Search for the cell housing the specified text and yield its [X, Y] center coordinate. 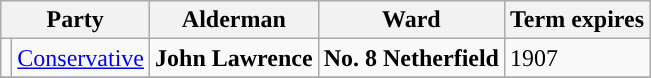
Alderman [234, 20]
1907 [576, 58]
Party [76, 20]
Conservative [81, 58]
Ward [411, 20]
Term expires [576, 20]
No. 8 Netherfield [411, 58]
John Lawrence [234, 58]
